Extract the (X, Y) coordinate from the center of the cell holding the provided text.  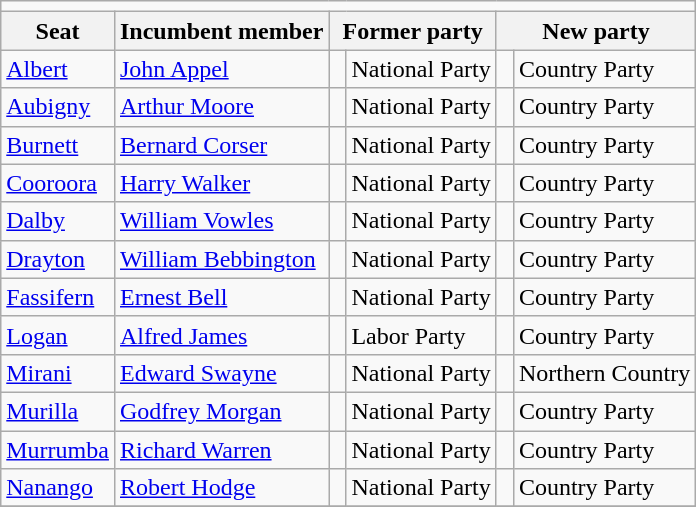
Former party (412, 31)
Fassifern (58, 297)
Robert Hodge (221, 488)
Bernard Corser (221, 145)
Edward Swayne (221, 373)
Northern Country (604, 373)
Arthur Moore (221, 107)
Incumbent member (221, 31)
Dalby (58, 221)
Godfrey Morgan (221, 411)
Murrumba (58, 449)
Ernest Bell (221, 297)
Richard Warren (221, 449)
Seat (58, 31)
John Appel (221, 69)
Drayton (58, 259)
Cooroora (58, 183)
Nanango (58, 488)
Murilla (58, 411)
Mirani (58, 373)
Burnett (58, 145)
New party (596, 31)
Labor Party (421, 335)
Alfred James (221, 335)
William Bebbington (221, 259)
Albert (58, 69)
Harry Walker (221, 183)
Aubigny (58, 107)
William Vowles (221, 221)
Logan (58, 335)
